From the cell containing the given text, extract its center point as [x, y] coordinate. 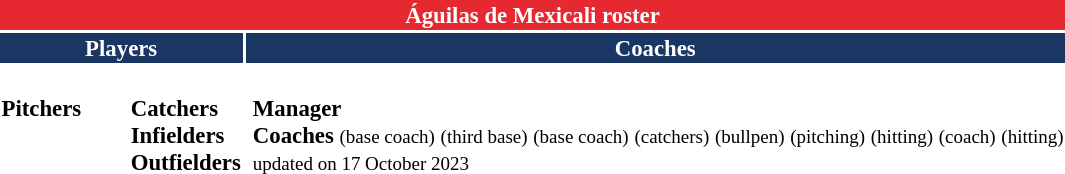
Players [121, 48]
Águilas de Mexicali roster [532, 15]
Coaches [655, 48]
